Identify which cell holds the provided text, then report its (x, y) central coordinate. 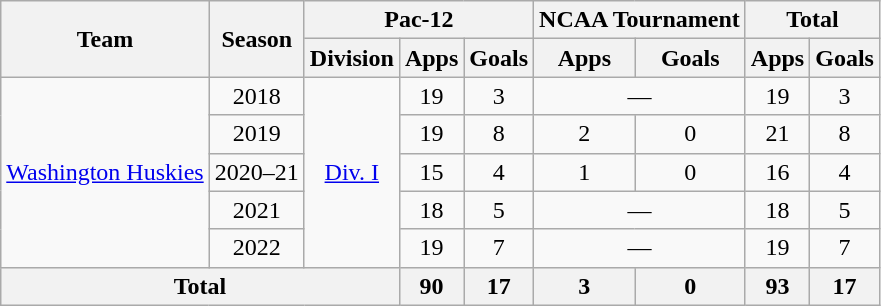
2018 (256, 96)
Team (105, 39)
90 (431, 286)
2 (585, 134)
Division (352, 58)
Washington Huskies (105, 172)
16 (777, 172)
Season (256, 39)
Pac-12 (418, 20)
15 (431, 172)
Div. I (352, 172)
2020–21 (256, 172)
21 (777, 134)
93 (777, 286)
NCAA Tournament (640, 20)
2019 (256, 134)
1 (585, 172)
2021 (256, 210)
2022 (256, 248)
